Find where the given text appears and provide that cell's center as (x, y) coordinate. 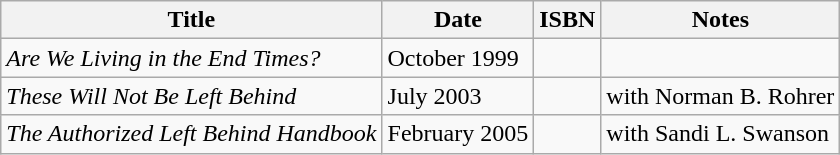
Notes (720, 20)
Date (458, 20)
ISBN (568, 20)
October 1999 (458, 58)
These Will Not Be Left Behind (192, 96)
The Authorized Left Behind Handbook (192, 134)
with Norman B. Rohrer (720, 96)
Are We Living in the End Times? (192, 58)
July 2003 (458, 96)
February 2005 (458, 134)
with Sandi L. Swanson (720, 134)
Title (192, 20)
